Extract the (X, Y) coordinate from the center of the cell holding the provided text.  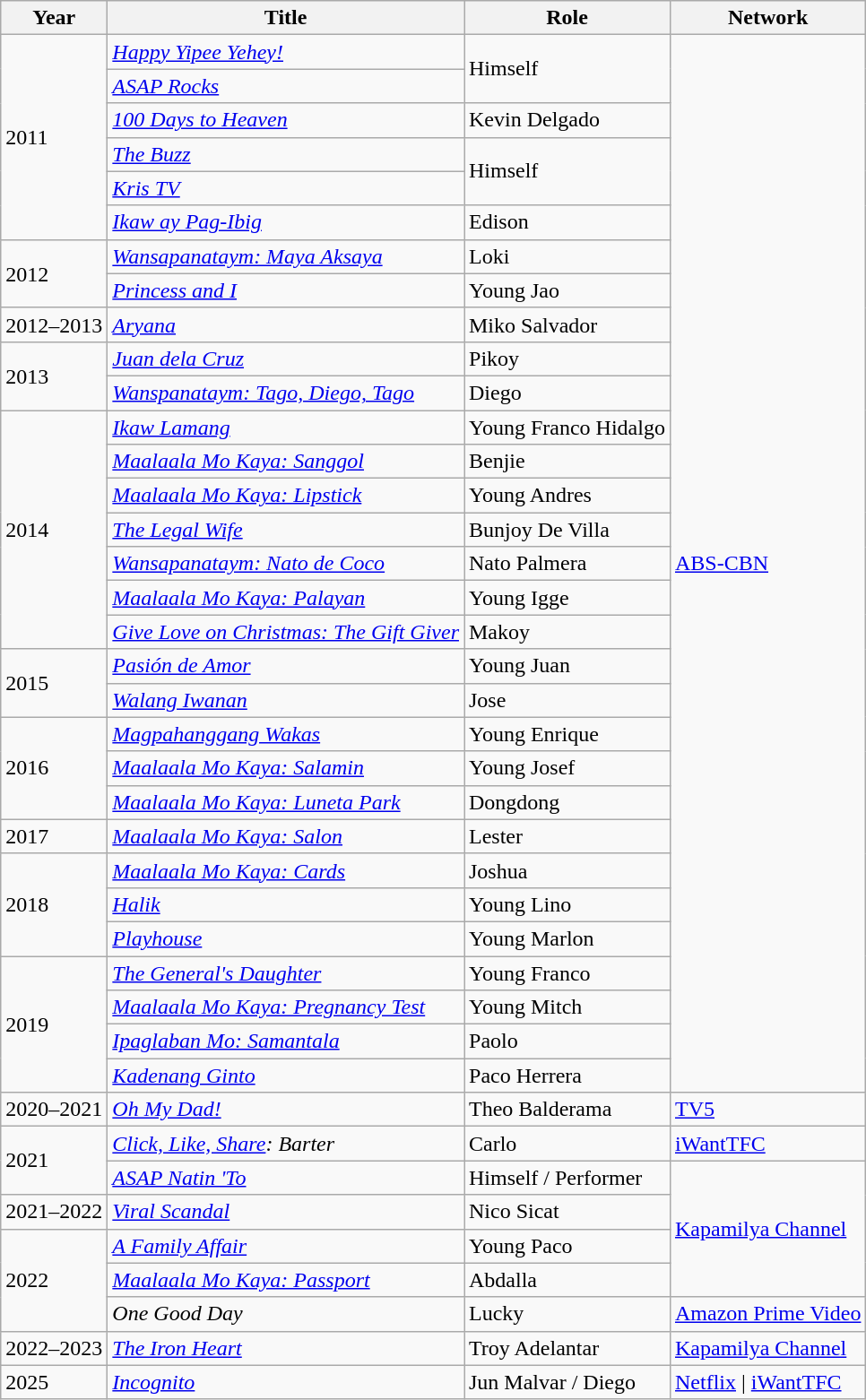
Click, Like, Share: Barter (286, 1144)
2012–2013 (54, 324)
Paolo (567, 1041)
Oh My Dad! (286, 1110)
Benjie (567, 462)
Role (567, 18)
Young Mitch (567, 1007)
Give Love on Christmas: The Gift Giver (286, 632)
Maalaala Mo Kaya: Luneta Park (286, 802)
100 Days to Heaven (286, 120)
Nato Palmera (567, 564)
Netflix | iWantTFC (767, 1382)
Pikoy (567, 359)
Abdalla (567, 1280)
ASAP Rocks (286, 86)
Maalaala Mo Kaya: Cards (286, 870)
2022–2023 (54, 1348)
2012 (54, 273)
Amazon Prime Video (767, 1314)
A Family Affair (286, 1246)
iWantTFC (767, 1144)
Ikaw Lamang (286, 428)
Lester (567, 836)
Young Paco (567, 1246)
Diego (567, 393)
Young Juan (567, 666)
Ikaw ay Pag-Ibig (286, 222)
Joshua (567, 870)
2021 (54, 1161)
Maalaala Mo Kaya: Salon (286, 836)
Jose (567, 700)
Miko Salvador (567, 324)
Wanspanataym: Tago, Diego, Tago (286, 393)
Pasión de Amor (286, 666)
Aryana (286, 324)
Loki (567, 256)
Halik (286, 904)
Young Franco Hidalgo (567, 428)
2018 (54, 904)
Dongdong (567, 802)
2014 (54, 530)
The General's Daughter (286, 972)
Juan dela Cruz (286, 359)
Playhouse (286, 938)
Young Marlon (567, 938)
Young Enrique (567, 734)
2013 (54, 376)
Wansapanataym: Nato de Coco (286, 564)
Kevin Delgado (567, 120)
Jun Malvar / Diego (567, 1382)
Magpahanggang Wakas (286, 734)
Year (54, 18)
Young Andres (567, 496)
Wansapanataym: Maya Aksaya (286, 256)
Young Lino (567, 904)
Princess and I (286, 290)
2016 (54, 768)
Happy Yipee Yehey! (286, 52)
Maalaala Mo Kaya: Salamin (286, 768)
Young Franco (567, 972)
Lucky (567, 1314)
Maalaala Mo Kaya: Passport (286, 1280)
Theo Balderama (567, 1110)
Maalaala Mo Kaya: Sanggol (286, 462)
Network (767, 18)
Maalaala Mo Kaya: Pregnancy Test (286, 1007)
The Legal Wife (286, 530)
2021–2022 (54, 1212)
Edison (567, 222)
Himself / Performer (567, 1178)
2011 (54, 137)
Makoy (567, 632)
Ipaglaban Mo: Samantala (286, 1041)
Maalaala Mo Kaya: Palayan (286, 598)
2025 (54, 1382)
Bunjoy De Villa (567, 530)
Viral Scandal (286, 1212)
2015 (54, 683)
Incognito (286, 1382)
2019 (54, 1024)
Young Jao (567, 290)
Kadenang Ginto (286, 1076)
Kris TV (286, 188)
Paco Herrera (567, 1076)
ABS-CBN (767, 564)
ASAP Natin 'To (286, 1178)
Maalaala Mo Kaya: Lipstick (286, 496)
One Good Day (286, 1314)
Troy Adelantar (567, 1348)
TV5 (767, 1110)
2017 (54, 836)
Carlo (567, 1144)
Walang Iwanan (286, 700)
2020–2021 (54, 1110)
Young Igge (567, 598)
2022 (54, 1280)
The Iron Heart (286, 1348)
The Buzz (286, 154)
Title (286, 18)
Nico Sicat (567, 1212)
Young Josef (567, 768)
